Scan for the cell matching the given text and deliver its (X, Y) coordinate at center. 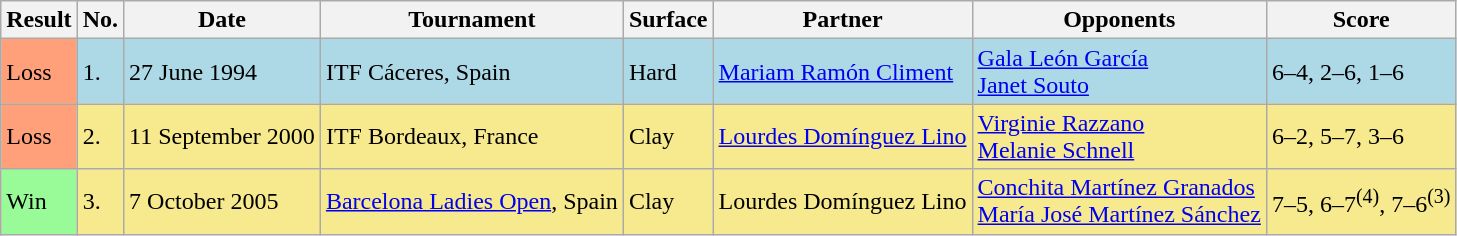
Partner (842, 20)
Conchita Martínez Granados María José Martínez Sánchez (1119, 202)
11 September 2000 (222, 136)
Mariam Ramón Climent (842, 72)
6–4, 2–6, 1–6 (1361, 72)
1. (100, 72)
27 June 1994 (222, 72)
Hard (668, 72)
Score (1361, 20)
Tournament (472, 20)
Date (222, 20)
6–2, 5–7, 3–6 (1361, 136)
7 October 2005 (222, 202)
Gala León García Janet Souto (1119, 72)
Surface (668, 20)
3. (100, 202)
Opponents (1119, 20)
Barcelona Ladies Open, Spain (472, 202)
Win (39, 202)
7–5, 6–7(4), 7–6(3) (1361, 202)
2. (100, 136)
Result (39, 20)
ITF Cáceres, Spain (472, 72)
Virginie Razzano Melanie Schnell (1119, 136)
ITF Bordeaux, France (472, 136)
No. (100, 20)
